Output the [x, y] coordinate of the center of the cell containing the given text.  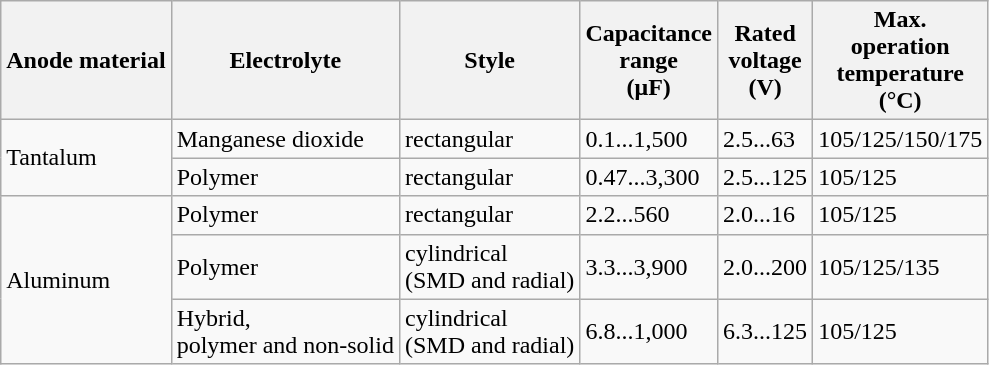
Aluminum [86, 280]
Hybrid, polymer and non-solid [285, 332]
6.3...125 [766, 332]
2.2...560 [649, 215]
Ratedvoltage(V) [766, 60]
Electrolyte [285, 60]
cylindrical(SMD and radial) [489, 266]
Max.operationtemperature (°C) [900, 60]
2.5...125 [766, 177]
Capacitance range(μF) [649, 60]
cylindrical (SMD and radial) [489, 332]
0.47...3,300 [649, 177]
2.0...16 [766, 215]
Manganese dioxide [285, 139]
2.5...63 [766, 139]
Anode material [86, 60]
3.3...3,900 [649, 266]
2.0...200 [766, 266]
Tantalum [86, 158]
Style [489, 60]
105/125/150/175 [900, 139]
0.1...1,500 [649, 139]
105/125/135 [900, 266]
6.8...1,000 [649, 332]
